Identify which cell holds the provided text, then report its [x, y] central coordinate. 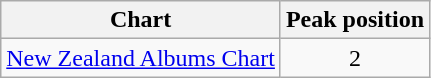
Peak position [354, 20]
Chart [141, 20]
New Zealand Albums Chart [141, 58]
2 [354, 58]
